Extract the (X, Y) coordinate from the center of the cell holding the provided text.  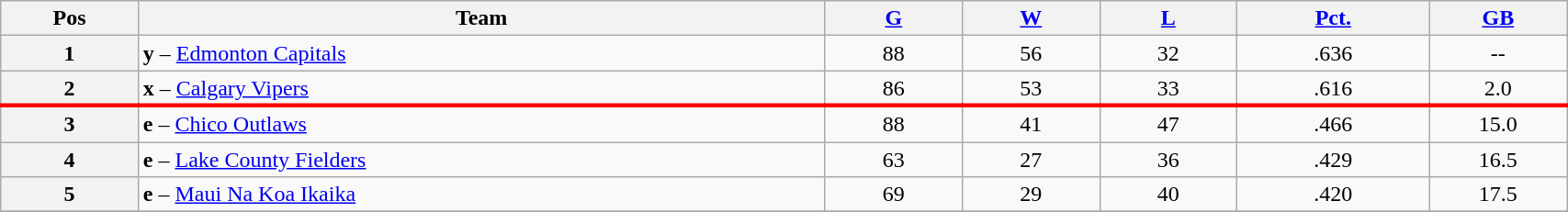
L (1168, 18)
.636 (1334, 53)
.466 (1334, 124)
GB (1498, 18)
63 (894, 159)
40 (1168, 195)
x – Calgary Vipers (481, 88)
e – Lake County Fielders (481, 159)
G (894, 18)
W (1032, 18)
53 (1032, 88)
2 (70, 88)
e – Chico Outlaws (481, 124)
36 (1168, 159)
Pos (70, 18)
29 (1032, 195)
5 (70, 195)
16.5 (1498, 159)
47 (1168, 124)
.429 (1334, 159)
86 (894, 88)
32 (1168, 53)
4 (70, 159)
e – Maui Na Koa Ikaika (481, 195)
y – Edmonton Capitals (481, 53)
56 (1032, 53)
-- (1498, 53)
.616 (1334, 88)
33 (1168, 88)
Pct. (1334, 18)
41 (1032, 124)
3 (70, 124)
69 (894, 195)
27 (1032, 159)
17.5 (1498, 195)
.420 (1334, 195)
2.0 (1498, 88)
Team (481, 18)
1 (70, 53)
15.0 (1498, 124)
